Output the (X, Y) coordinate of the center of the cell containing the given text.  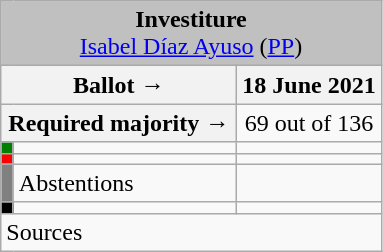
18 June 2021 (309, 85)
Ballot → (119, 85)
Abstentions (125, 183)
Sources (191, 232)
Required majority → (119, 123)
InvestitureIsabel Díaz Ayuso (PP) (191, 34)
69 out of 136 (309, 123)
